For the text-containing cell, return its midpoint in (X, Y) coordinate format. 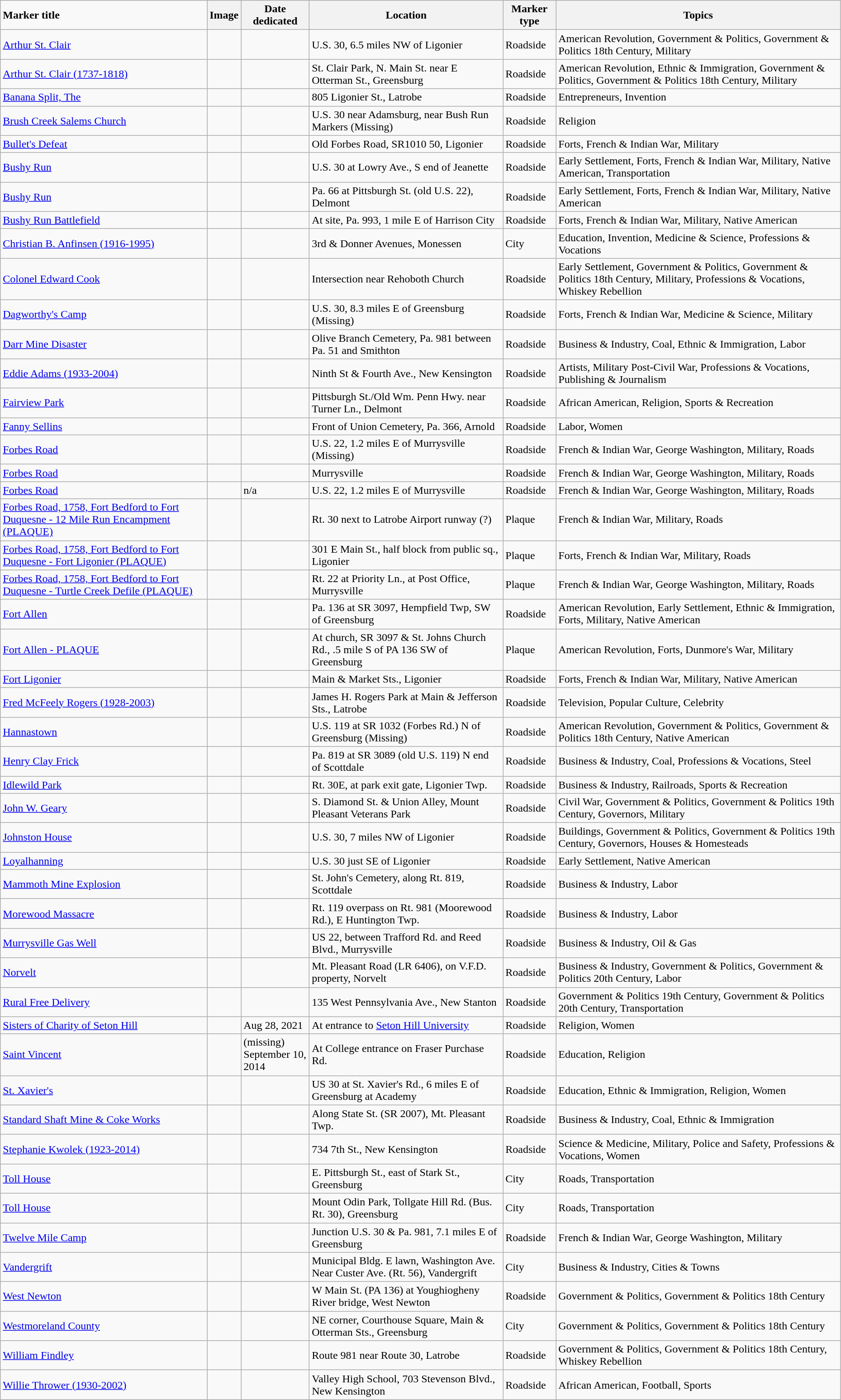
Science & Medicine, Military, Police and Safety, Professions & Vocations, Women (698, 1149)
Twelve Mile Camp (104, 1238)
St. Clair Park, N. Main St. near E Otterman St., Greensburg (406, 74)
Rt. 30 next to Latrobe Airport runway (?) (406, 520)
Mammoth Mine Explosion (104, 884)
Darr Mine Disaster (104, 344)
Pa. 819 at SR 3089 (old U.S. 119) N end of Scottdale (406, 761)
U.S. 30 at Lowry Ave., S end of Jeanette (406, 167)
Image (224, 15)
At College entrance on Fraser Purchase Rd. (406, 1055)
Rt. 119 overpass on Rt. 981 (Moorewood Rd.), E Huntington Twp. (406, 913)
US 30 at St. Xavier's Rd., 6 miles E of Greensburg at Academy (406, 1090)
Fort Allen (104, 614)
Business & Industry, Coal, Professions & Vocations, Steel (698, 761)
135 West Pennsylvania Ave., New Stanton (406, 1002)
Pa. 66 at Pittsburgh St. (old U.S. 22), Delmont (406, 196)
Fort Ligonier (104, 679)
Old Forbes Road, SR1010 50, Ligonier (406, 144)
Municipal Bldg. E lawn, Washington Ave. Near Custer Ave. (Rt. 56), Vandergrift (406, 1267)
St. John's Cemetery, along Rt. 819, Scottdale (406, 884)
William Findley (104, 1355)
n/a (275, 490)
NE corner, Courthouse Square, Main & Otterman Sts., Greensburg (406, 1326)
Religion, Women (698, 1025)
Artists, Military Post-Civil War, Professions & Vocations, Publishing & Journalism (698, 374)
734 7th St., New Kensington (406, 1149)
Rt. 22 at Priority Ln., at Post Office, Murrysville (406, 585)
Business & Industry, Oil & Gas (698, 943)
African American, Religion, Sports & Recreation (698, 403)
French & Indian War, Military, Roads (698, 520)
At site, Pa. 993, 1 mile E of Harrison City (406, 220)
Buildings, Government & Politics, Government & Politics 19th Century, Governors, Houses & Homesteads (698, 837)
Morewood Massacre (104, 913)
U.S. 22, 1.2 miles E of Murrysville (Missing) (406, 450)
Business & Industry, Cities & Towns (698, 1267)
Valley High School, 703 Stevenson Blvd., New Kensington (406, 1385)
Aug 28, 2021 (275, 1025)
Arthur St. Clair (104, 44)
Business & Industry, Railroads, Sports & Recreation (698, 784)
Westmoreland County (104, 1326)
Hannastown (104, 731)
Forts, French & Indian War, Military, Roads (698, 555)
Along State St. (SR 2007), Mt. Pleasant Twp. (406, 1120)
Education, Invention, Medicine & Science, Professions & Vocations (698, 244)
Early Settlement, Forts, French & Indian War, Military, Native American (698, 196)
U.S. 30 near Adamsburg, near Bush Run Markers (Missing) (406, 120)
U.S. 30, 6.5 miles NW of Ligonier (406, 44)
Date dedicated (275, 15)
W Main St. (PA 136) at Youghiogheny River bridge, West Newton (406, 1296)
Business & Industry, Government & Politics, Government & Politics 20th Century, Labor (698, 972)
Fred McFeely Rogers (1928-2003) (104, 702)
American Revolution, Government & Politics, Government & Politics 18th Century, Native American (698, 731)
Forbes Road, 1758, Fort Bedford to Fort Duquesne - Turtle Creek Defile (PLAQUE) (104, 585)
Murrysville Gas Well (104, 943)
301 E Main St., half block from public sq., Ligonier (406, 555)
S. Diamond St. & Union Alley, Mount Pleasant Veterans Park (406, 808)
Junction U.S. 30 & Pa. 981, 7.1 miles E of Greensburg (406, 1238)
805 Ligonier St., Latrobe (406, 97)
Vandergrift (104, 1267)
Arthur St. Clair (1737-1818) (104, 74)
Murrysville (406, 473)
Christian B. Anfinsen (1916-1995) (104, 244)
Business & Industry, Coal, Ethnic & Immigration (698, 1120)
West Newton (104, 1296)
James H. Rogers Park at Main & Jefferson Sts., Latrobe (406, 702)
Mt. Pleasant Road (LR 6406), on V.F.D. property, Norvelt (406, 972)
U.S. 119 at SR 1032 (Forbes Rd.) N of Greensburg (Missing) (406, 731)
Pa. 136 at SR 3097, Hempfield Twp, SW of Greensburg (406, 614)
Sisters of Charity of Seton Hill (104, 1025)
American Revolution, Early Settlement, Ethnic & Immigration, Forts, Military, Native American (698, 614)
At entrance to Seton Hill University (406, 1025)
American Revolution, Government & Politics, Government & Politics 18th Century, Military (698, 44)
African American, Football, Sports (698, 1385)
Business & Industry, Coal, Ethnic & Immigration, Labor (698, 344)
Topics (698, 15)
Early Settlement, Government & Politics, Government & Politics 18th Century, Military, Professions & Vocations, Whiskey Rebellion (698, 279)
Education, Ethnic & Immigration, Religion, Women (698, 1090)
Norvelt (104, 972)
Idlewild Park (104, 784)
U.S. 30 just SE of Ligonier (406, 861)
U.S. 30, 7 miles NW of Ligonier (406, 837)
Johnston House (104, 837)
Main & Market Sts., Ligonier (406, 679)
Route 981 near Route 30, Latrobe (406, 1355)
Henry Clay Frick (104, 761)
Forbes Road, 1758, Fort Bedford to Fort Duquesne - Fort Ligonier (PLAQUE) (104, 555)
Education, Religion (698, 1055)
US 22, between Trafford Rd. and Reed Blvd., Murrysville (406, 943)
Saint Vincent (104, 1055)
Rural Free Delivery (104, 1002)
Willie Thrower (1930-2002) (104, 1385)
Government & Politics, Government & Politics 18th Century, Whiskey Rebellion (698, 1355)
Bushy Run Battlefield (104, 220)
Eddie Adams (1933-2004) (104, 374)
Location (406, 15)
John W. Geary (104, 808)
Early Settlement, Forts, French & Indian War, Military, Native American, Transportation (698, 167)
Religion (698, 120)
Dagworthy's Camp (104, 314)
Standard Shaft Mine & Coke Works (104, 1120)
Pittsburgh St./Old Wm. Penn Hwy. near Turner Ln., Delmont (406, 403)
Television, Popular Culture, Celebrity (698, 702)
Ninth St & Fourth Ave., New Kensington (406, 374)
Olive Branch Cemetery, Pa. 981 between Pa. 51 and Smithton (406, 344)
At church, SR 3097 & St. Johns Church Rd., .5 mile S of PA 136 SW of Greensburg (406, 650)
Rt. 30E, at park exit gate, Ligonier Twp. (406, 784)
Marker type (529, 15)
Labor, Women (698, 426)
St. Xavier's (104, 1090)
American Revolution, Forts, Dunmore's War, Military (698, 650)
U.S. 30, 8.3 miles E of Greensburg (Missing) (406, 314)
Banana Split, The (104, 97)
Brush Creek Salems Church (104, 120)
French & Indian War, George Washington, Military (698, 1238)
U.S. 22, 1.2 miles E of Murrysville (406, 490)
Forts, French & Indian War, Military (698, 144)
Fort Allen - PLAQUE (104, 650)
Fairview Park (104, 403)
Early Settlement, Native American (698, 861)
Government & Politics 19th Century, Government & Politics 20th Century, Transportation (698, 1002)
Stephanie Kwolek (1923-2014) (104, 1149)
Forts, French & Indian War, Medicine & Science, Military (698, 314)
Marker title (104, 15)
Civil War, Government & Politics, Government & Politics 19th Century, Governors, Military (698, 808)
Fanny Sellins (104, 426)
Loyalhanning (104, 861)
American Revolution, Ethnic & Immigration, Government & Politics, Government & Politics 18th Century, Military (698, 74)
(missing)September 10, 2014 (275, 1055)
Forbes Road, 1758, Fort Bedford to Fort Duquesne - 12 Mile Run Encampment (PLAQUE) (104, 520)
Entrepreneurs, Invention (698, 97)
Front of Union Cemetery, Pa. 366, Arnold (406, 426)
Bullet's Defeat (104, 144)
Colonel Edward Cook (104, 279)
Mount Odin Park, Tollgate Hill Rd. (Bus. Rt. 30), Greensburg (406, 1208)
Intersection near Rehoboth Church (406, 279)
3rd & Donner Avenues, Monessen (406, 244)
E. Pittsburgh St., east of Stark St., Greensburg (406, 1179)
